Provide the [x, y] coordinate of the cell's center where the given text is located.  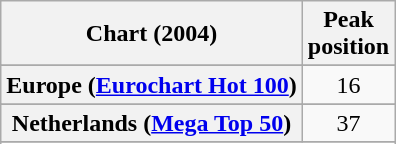
Netherlands (Mega Top 50) [152, 123]
16 [348, 85]
37 [348, 123]
Chart (2004) [152, 34]
Peakposition [348, 34]
Europe (Eurochart Hot 100) [152, 85]
